Capture the cell that displays the provided text and extract its (x, y) central coordinate. 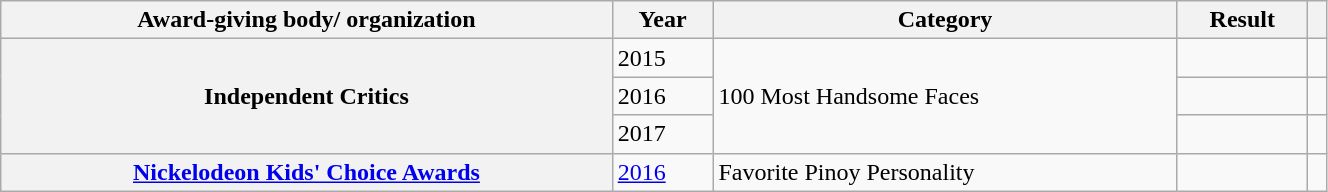
Year (662, 20)
Category (945, 20)
Result (1242, 20)
Nickelodeon Kids' Choice Awards (306, 172)
Favorite Pinoy Personality (945, 172)
2017 (662, 134)
Award-giving body/ organization (306, 20)
2015 (662, 58)
Independent Critics (306, 96)
100 Most Handsome Faces (945, 96)
